Locate the cell with the specified text and output its [x, y] center coordinate. 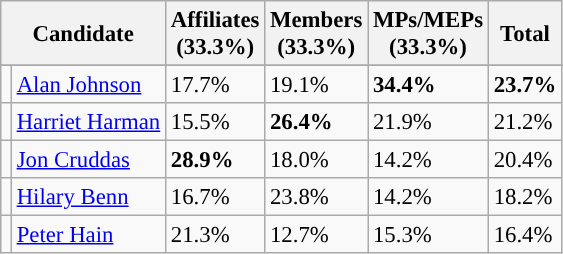
16.7% [216, 197]
28.9% [216, 160]
19.1% [316, 85]
Candidate [84, 34]
Peter Hain [88, 235]
23.7% [524, 85]
Alan Johnson [88, 85]
15.3% [428, 235]
17.7% [216, 85]
26.4% [316, 122]
MPs/MEPs (33.3%) [428, 34]
Harriet Harman [88, 122]
18.2% [524, 197]
21.2% [524, 122]
20.4% [524, 160]
Jon Cruddas [88, 160]
18.0% [316, 160]
12.7% [316, 235]
23.8% [316, 197]
Total [524, 34]
16.4% [524, 235]
21.3% [216, 235]
Hilary Benn [88, 197]
34.4% [428, 85]
Affiliates (33.3%) [216, 34]
21.9% [428, 122]
Members (33.3%) [316, 34]
15.5% [216, 122]
